Pinpoint the cell where the given text exists, returning its (X, Y) midpoint coordinate. 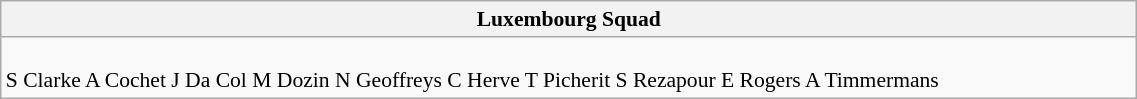
S Clarke A Cochet J Da Col M Dozin N Geoffreys C Herve T Picherit S Rezapour E Rogers A Timmermans (569, 68)
Luxembourg Squad (569, 19)
